Locate the cell with the specified text and output its (x, y) center coordinate. 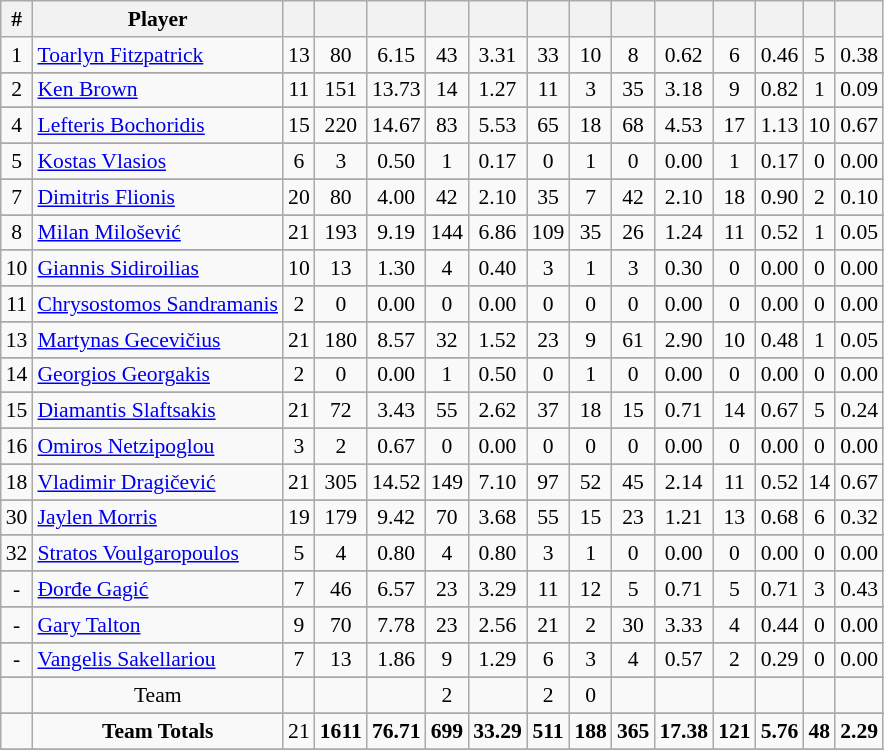
1.86 (396, 660)
Chrysostomos Sandramanis (158, 304)
12 (590, 589)
33 (548, 55)
144 (448, 233)
220 (341, 126)
179 (341, 518)
Georgios Georgakis (158, 375)
43 (448, 55)
1.30 (396, 269)
9.19 (396, 233)
180 (341, 340)
19 (299, 518)
0.32 (859, 518)
Milan Milošević (158, 233)
83 (448, 126)
14.67 (396, 126)
97 (548, 482)
Gary Talton (158, 625)
17.38 (684, 732)
0.38 (859, 55)
4.53 (684, 126)
0.29 (780, 660)
52 (590, 482)
193 (341, 233)
76.71 (396, 732)
2.90 (684, 340)
Kostas Vlasios (158, 162)
65 (548, 126)
Jaylen Morris (158, 518)
109 (548, 233)
Vladimir Dragičević (158, 482)
699 (448, 732)
Dimitris Flionis (158, 197)
Player (158, 19)
365 (634, 732)
1.24 (684, 233)
48 (819, 732)
16 (17, 447)
6.86 (498, 233)
0.40 (498, 269)
5.53 (498, 126)
121 (734, 732)
0.57 (684, 660)
46 (341, 589)
6.57 (396, 589)
14.52 (396, 482)
151 (341, 90)
0.68 (780, 518)
0.46 (780, 55)
37 (548, 411)
0.09 (859, 90)
Giannis Sidiroilias (158, 269)
Diamantis Slaftsakis (158, 411)
4.00 (396, 197)
188 (590, 732)
Toarlyn Fitzpatrick (158, 55)
Team (158, 696)
2.14 (684, 482)
511 (548, 732)
Đorđe Gagić (158, 589)
Vangelis Sakellariou (158, 660)
61 (634, 340)
1.52 (498, 340)
1.29 (498, 660)
3.43 (396, 411)
3.18 (684, 90)
3.68 (498, 518)
0.24 (859, 411)
0.48 (780, 340)
0.43 (859, 589)
Lefteris Bochoridis (158, 126)
1.27 (498, 90)
Martynas Gecevičius (158, 340)
7.78 (396, 625)
33.29 (498, 732)
17 (734, 126)
8.57 (396, 340)
20 (299, 197)
0.10 (859, 197)
Omiros Netzipoglou (158, 447)
1611 (341, 732)
72 (341, 411)
0.82 (780, 90)
3.31 (498, 55)
45 (634, 482)
0.62 (684, 55)
7.10 (498, 482)
0.30 (684, 269)
13.73 (396, 90)
0.90 (780, 197)
26 (634, 233)
2.29 (859, 732)
305 (341, 482)
6.15 (396, 55)
# (17, 19)
5.76 (780, 732)
1.13 (780, 126)
68 (634, 126)
3.29 (498, 589)
Team Totals (158, 732)
3.33 (684, 625)
1.21 (684, 518)
2.62 (498, 411)
0.44 (780, 625)
149 (448, 482)
Stratos Voulgaropoulos (158, 554)
Ken Brown (158, 90)
2.56 (498, 625)
9.42 (396, 518)
